Return the [X, Y] coordinate for the center point of the cell that contains the specified text.  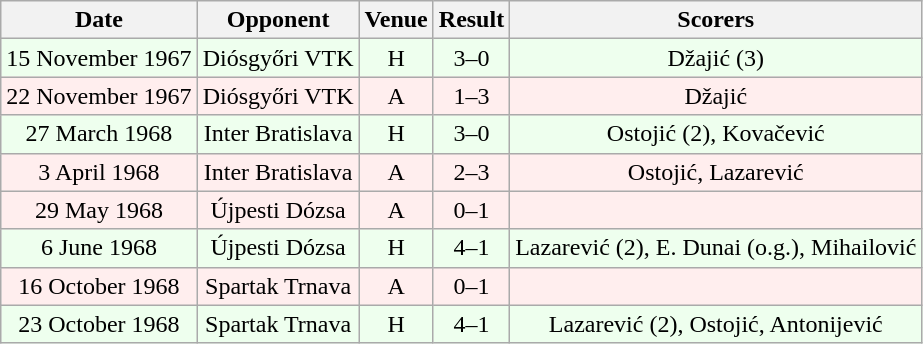
16 October 1968 [99, 286]
3 April 1968 [99, 172]
Result [471, 20]
Ostojić, Lazarević [716, 172]
Opponent [278, 20]
15 November 1967 [99, 58]
2–3 [471, 172]
Lazarević (2), Ostojić, Antonijević [716, 324]
Ostojić (2), Kovačević [716, 134]
22 November 1967 [99, 96]
Džajić [716, 96]
1–3 [471, 96]
6 June 1968 [99, 248]
Date [99, 20]
23 October 1968 [99, 324]
Scorers [716, 20]
Lazarević (2), E. Dunai (o.g.), Mihailović [716, 248]
Džajić (3) [716, 58]
29 May 1968 [99, 210]
27 March 1968 [99, 134]
Venue [396, 20]
